For the text-containing cell, return its midpoint in (x, y) coordinate format. 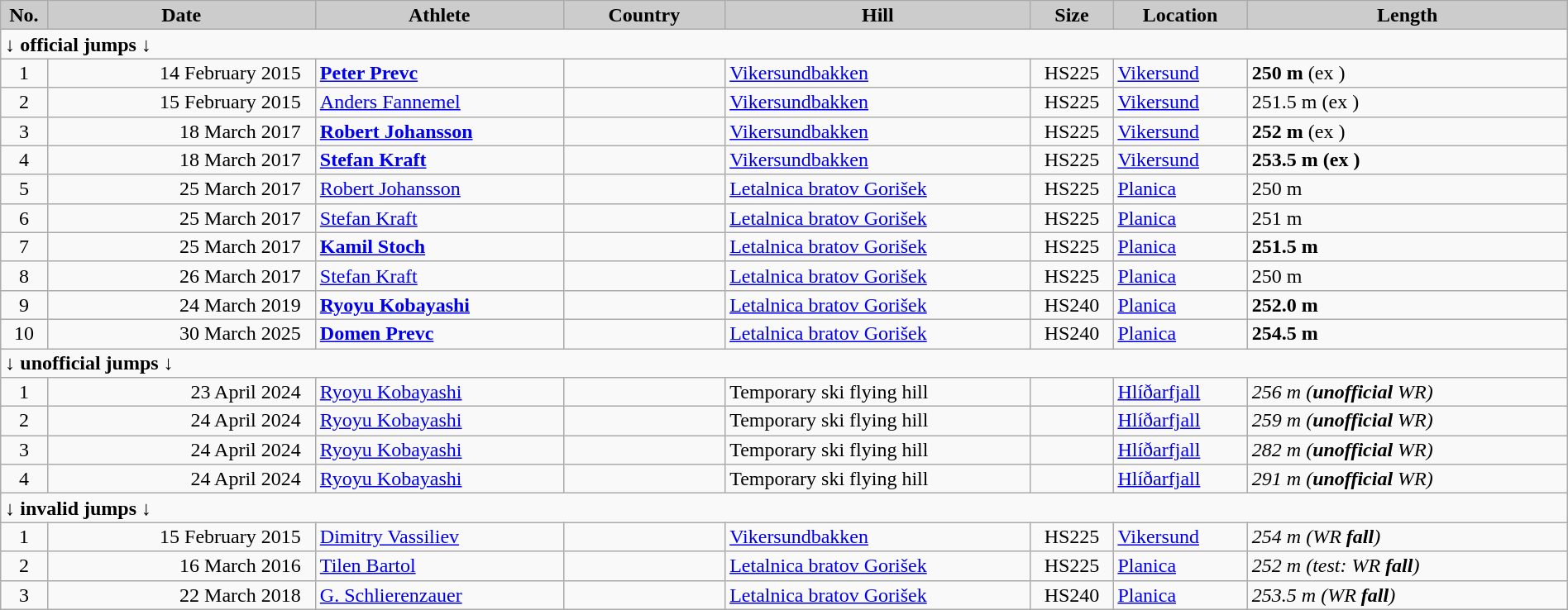
26 March 2017 (181, 276)
Domen Prevc (439, 334)
22 March 2018 (181, 595)
Anders Fannemel (439, 102)
9 (24, 304)
252 m (ex ) (1408, 131)
250 m (ex ) (1408, 73)
7 (24, 246)
253.5 m (ex ) (1408, 160)
254.5 m (1408, 334)
↓ unofficial jumps ↓ (784, 364)
23 April 2024 (181, 392)
24 March 2019 (181, 304)
14 February 2015 (181, 73)
254 m (WR fall) (1408, 537)
251.5 m (1408, 246)
251.5 m (ex ) (1408, 102)
291 m (unofficial WR) (1408, 479)
252 m (test: WR fall) (1408, 565)
Kamil Stoch (439, 246)
Location (1180, 15)
Country (643, 15)
5 (24, 188)
252.0 m (1408, 304)
No. (24, 15)
259 m (unofficial WR) (1408, 422)
6 (24, 218)
10 (24, 334)
G. Schlierenzauer (439, 595)
Tilen Bartol (439, 565)
251 m (1408, 218)
30 March 2025 (181, 334)
Length (1408, 15)
16 March 2016 (181, 565)
282 m (unofficial WR) (1408, 450)
↓ official jumps ↓ (784, 45)
↓ invalid jumps ↓ (784, 508)
8 (24, 276)
256 m (unofficial WR) (1408, 392)
Athlete (439, 15)
Hill (878, 15)
Date (181, 15)
Dimitry Vassiliev (439, 537)
Peter Prevc (439, 73)
Size (1072, 15)
253.5 m (WR fall) (1408, 595)
